Search for the cell housing the specified text and yield its (X, Y) center coordinate. 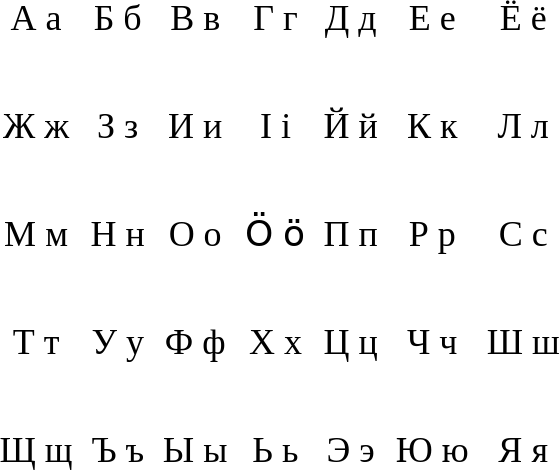
Ӧ ӧ (276, 234)
К к (432, 126)
Й й (350, 126)
Ф ф (195, 342)
З з (118, 126)
Х х (276, 342)
О о (195, 234)
Ч ч (432, 342)
У у (118, 342)
І і (276, 126)
Н н (118, 234)
П п (350, 234)
И и (195, 126)
Р р (432, 234)
Ц ц (350, 342)
